Capture the cell that displays the provided text and extract its (X, Y) central coordinate. 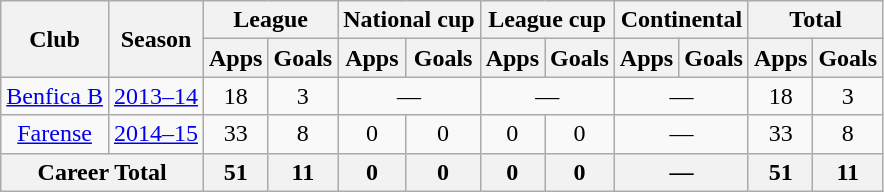
Career Total (102, 172)
League cup (547, 20)
Benfica B (55, 96)
Club (55, 39)
2013–14 (156, 96)
Farense (55, 134)
2014–15 (156, 134)
National cup (409, 20)
Total (815, 20)
Continental (681, 20)
League (271, 20)
Season (156, 39)
